Scan for the cell matching the given text and deliver its [x, y] coordinate at center. 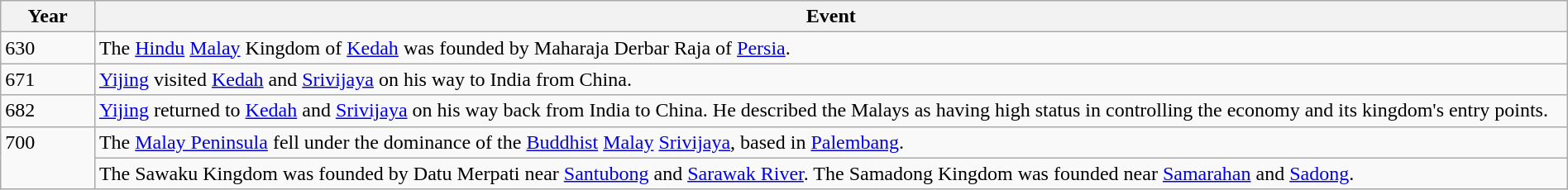
671 [48, 79]
Year [48, 17]
The Sawaku Kingdom was founded by Datu Merpati near Santubong and Sarawak River. The Samadong Kingdom was founded near Samarahan and Sadong. [830, 173]
The Hindu Malay Kingdom of Kedah was founded by Maharaja Derbar Raja of Persia. [830, 48]
The Malay Peninsula fell under the dominance of the Buddhist Malay Srivijaya, based in Palembang. [830, 142]
630 [48, 48]
Event [830, 17]
700 [48, 158]
682 [48, 111]
Yijing visited Kedah and Srivijaya on his way to India from China. [830, 79]
